Output the (x, y) coordinate of the center of the cell containing the given text.  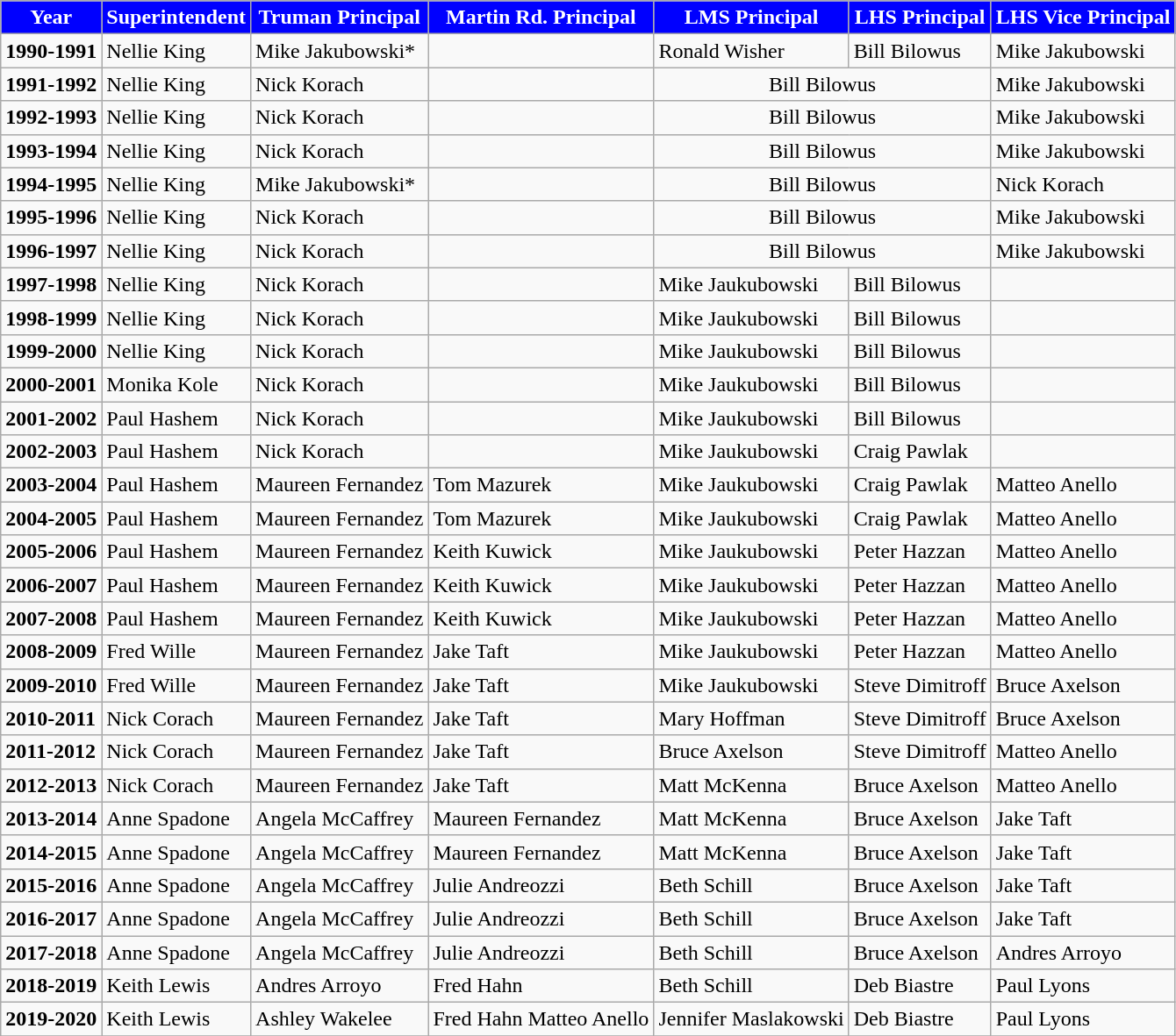
1990-1991 (51, 51)
2017-2018 (51, 952)
2003-2004 (51, 485)
2007-2008 (51, 618)
2009-2010 (51, 685)
2014-2015 (51, 852)
Fred Hahn Matteo Anello (541, 1019)
Jennifer Maslakowski (751, 1019)
Martin Rd. Principal (541, 18)
LHS Vice Principal (1083, 18)
2001-2002 (51, 418)
2013-2014 (51, 818)
1997-1998 (51, 284)
2008-2009 (51, 652)
2004-2005 (51, 518)
1994-1995 (51, 184)
1992-1993 (51, 118)
Year (51, 18)
LMS Principal (751, 18)
Mary Hoffman (751, 718)
2018-2019 (51, 986)
1991-1992 (51, 84)
2016-2017 (51, 918)
2011-2012 (51, 752)
2010-2011 (51, 718)
1993-1994 (51, 151)
Ronald Wisher (751, 51)
2012-2013 (51, 785)
1996-1997 (51, 251)
1998-1999 (51, 318)
1995-1996 (51, 218)
2000-2001 (51, 384)
Truman Principal (340, 18)
2005-2006 (51, 552)
Monika Kole (176, 384)
Superintendent (176, 18)
2002-2003 (51, 452)
2015-2016 (51, 885)
1999-2000 (51, 351)
Ashley Wakelee (340, 1019)
Fred Hahn (541, 986)
LHS Principal (920, 18)
2019-2020 (51, 1019)
2006-2007 (51, 585)
